Scan for the cell matching the given text and deliver its [X, Y] coordinate at center. 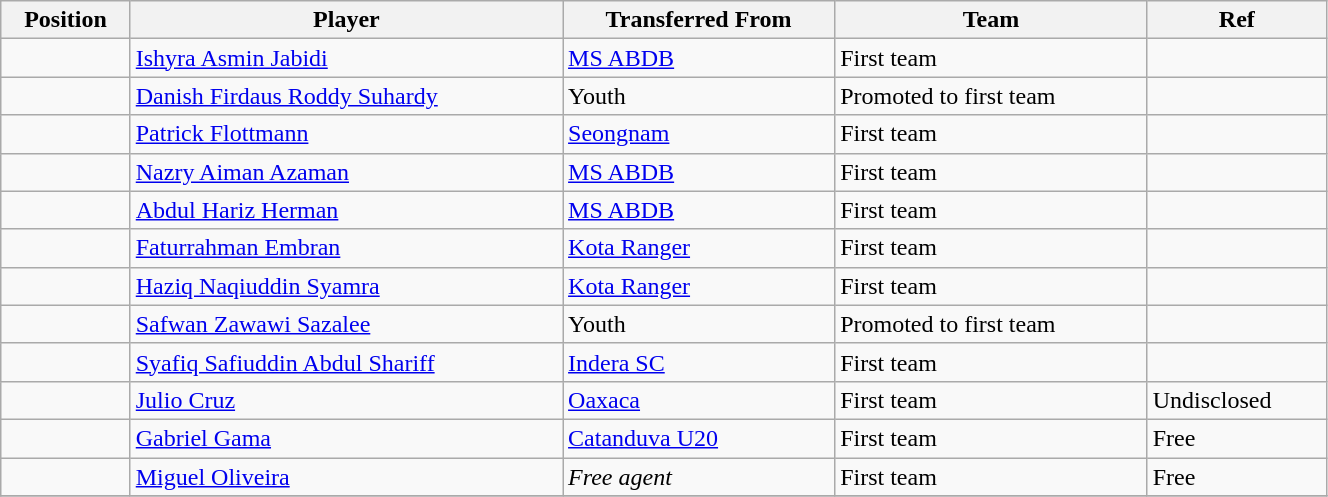
Ishyra Asmin Jabidi [346, 58]
Undisclosed [1236, 400]
Julio Cruz [346, 400]
Ref [1236, 20]
Oaxaca [699, 400]
Haziq Naqiuddin Syamra [346, 286]
Transferred From [699, 20]
Miguel Oliveira [346, 477]
Safwan Zawawi Sazalee [346, 324]
Player [346, 20]
Position [66, 20]
Catanduva U20 [699, 438]
Team [992, 20]
Nazry Aiman Azaman [346, 172]
Gabriel Gama [346, 438]
Danish Firdaus Roddy Suhardy [346, 96]
Faturrahman Embran [346, 248]
Free agent [699, 477]
Abdul Hariz Herman [346, 210]
Indera SC [699, 362]
Patrick Flottmann [346, 134]
Seongnam [699, 134]
Syafiq Safiuddin Abdul Shariff [346, 362]
